Determine the (X, Y) coordinate at the center of the cell enclosing the given text.  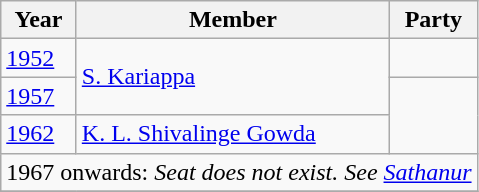
1957 (39, 96)
K. L. Shivalinge Gowda (232, 134)
Year (39, 20)
1952 (39, 58)
1967 onwards: Seat does not exist. See Sathanur (239, 172)
1962 (39, 134)
Party (434, 20)
Member (232, 20)
S. Kariappa (232, 77)
